Find where the given text appears and provide that cell's center as (X, Y) coordinate. 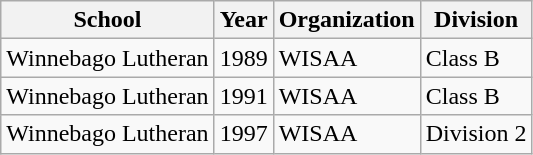
Year (244, 20)
Division 2 (476, 134)
Division (476, 20)
School (108, 20)
1997 (244, 134)
1991 (244, 96)
Organization (346, 20)
1989 (244, 58)
